Return [x, y] of the center of cell containing provided text 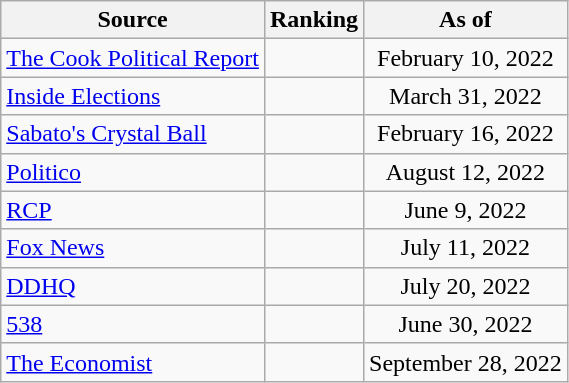
August 12, 2022 [466, 172]
September 28, 2022 [466, 362]
June 9, 2022 [466, 210]
Politico [133, 172]
July 11, 2022 [466, 248]
DDHQ [133, 286]
February 10, 2022 [466, 58]
June 30, 2022 [466, 324]
The Economist [133, 362]
As of [466, 20]
Ranking [314, 20]
538 [133, 324]
Fox News [133, 248]
Sabato's Crystal Ball [133, 134]
Inside Elections [133, 96]
March 31, 2022 [466, 96]
RCP [133, 210]
February 16, 2022 [466, 134]
Source [133, 20]
The Cook Political Report [133, 58]
July 20, 2022 [466, 286]
